Detect which cell encompasses the target text, then output its [x, y] center coordinate. 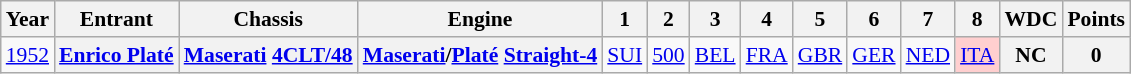
0 [1096, 55]
1952 [28, 55]
1 [624, 19]
6 [874, 19]
GBR [820, 55]
3 [716, 19]
Points [1096, 19]
7 [928, 19]
NED [928, 55]
500 [668, 55]
FRA [767, 55]
Chassis [268, 19]
4 [767, 19]
WDC [1030, 19]
8 [977, 19]
ITA [977, 55]
Year [28, 19]
2 [668, 19]
5 [820, 19]
Entrant [116, 19]
GER [874, 55]
Engine [480, 19]
NC [1030, 55]
Maserati/Platé Straight-4 [480, 55]
Maserati 4CLT/48 [268, 55]
BEL [716, 55]
Enrico Platé [116, 55]
SUI [624, 55]
